Return the [x, y] coordinate for the center point of the cell that contains the specified text.  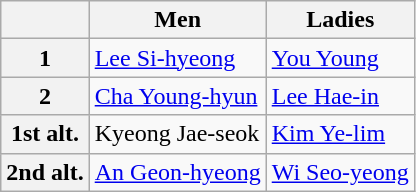
You Young [340, 58]
Kyeong Jae-seok [178, 134]
An Geon-hyeong [178, 172]
Ladies [340, 20]
Kim Ye-lim [340, 134]
1 [45, 58]
Lee Si-hyeong [178, 58]
2nd alt. [45, 172]
Lee Hae-in [340, 96]
1st alt. [45, 134]
2 [45, 96]
Men [178, 20]
Wi Seo-yeong [340, 172]
Cha Young-hyun [178, 96]
